Locate the cell with the specified text and output its (X, Y) center coordinate. 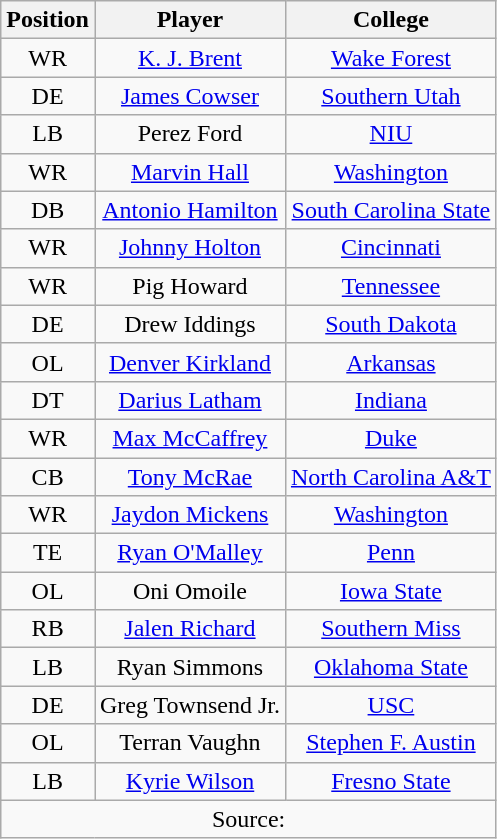
Max McCaffrey (190, 438)
Iowa State (390, 591)
Wake Forest (390, 58)
K. J. Brent (190, 58)
Terran Vaughn (190, 743)
Jaydon Mickens (190, 515)
Southern Utah (390, 96)
Player (190, 20)
Position (48, 20)
Ryan O'Malley (190, 553)
TE (48, 553)
Fresno State (390, 781)
Oklahoma State (390, 667)
Duke (390, 438)
Jalen Richard (190, 629)
North Carolina A&T (390, 477)
James Cowser (190, 96)
DT (48, 400)
College (390, 20)
Darius Latham (190, 400)
Greg Townsend Jr. (190, 705)
Pig Howard (190, 286)
Ryan Simmons (190, 667)
Tony McRae (190, 477)
Penn (390, 553)
Cincinnati (390, 248)
USC (390, 705)
Tennessee (390, 286)
Kyrie Wilson (190, 781)
Oni Omoile (190, 591)
Southern Miss (390, 629)
Perez Ford (190, 134)
Antonio Hamilton (190, 210)
South Dakota (390, 324)
CB (48, 477)
Marvin Hall (190, 172)
Drew Iddings (190, 324)
Arkansas (390, 362)
RB (48, 629)
NIU (390, 134)
Johnny Holton (190, 248)
Indiana (390, 400)
DB (48, 210)
Stephen F. Austin (390, 743)
South Carolina State (390, 210)
Source: (249, 819)
Denver Kirkland (190, 362)
